For the text-containing cell, return its midpoint in [X, Y] coordinate format. 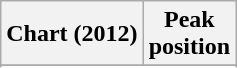
Chart (2012) [72, 34]
Peakposition [189, 34]
